For the text-containing cell, return its midpoint in (X, Y) coordinate format. 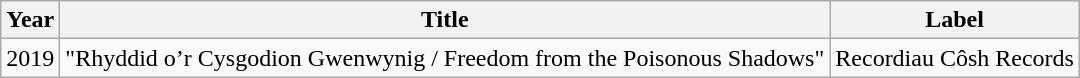
"Rhyddid o’r Cysgodion Gwenwynig / Freedom from the Poisonous Shadows" (445, 58)
Year (30, 20)
2019 (30, 58)
Recordiau Côsh Records (955, 58)
Title (445, 20)
Label (955, 20)
